Search for the cell housing the specified text and yield its (x, y) center coordinate. 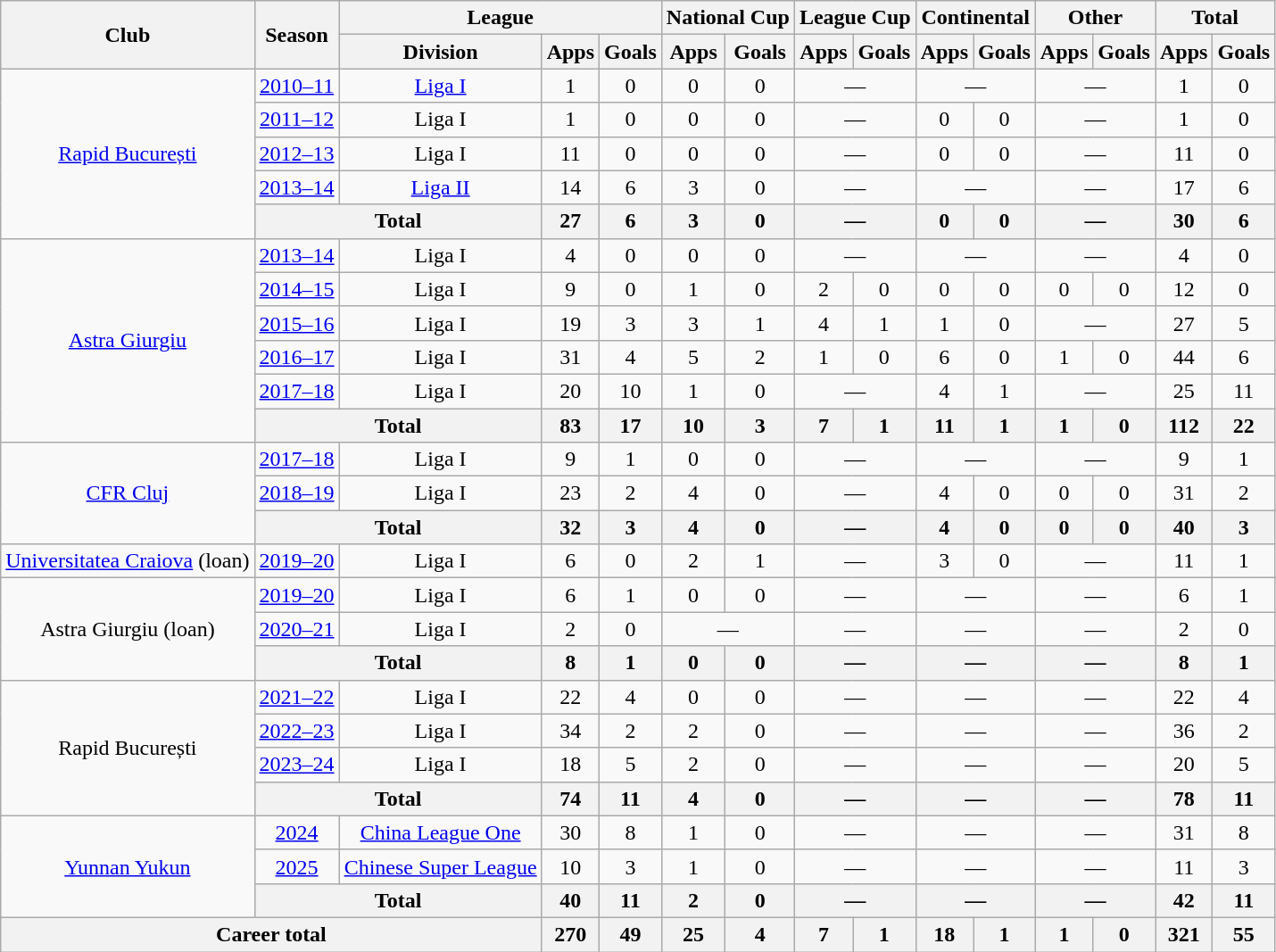
19 (570, 323)
China League One (441, 832)
74 (570, 799)
2021–22 (296, 697)
42 (1183, 900)
Chinese Super League (441, 866)
2024 (296, 832)
League (500, 18)
49 (631, 934)
34 (570, 731)
2011–12 (296, 120)
2010–11 (296, 86)
Season (296, 35)
2016–17 (296, 357)
Astra Giurgiu (loan) (128, 629)
23 (570, 493)
League Cup (855, 18)
Universitatea Craiova (loan) (128, 561)
2025 (296, 866)
44 (1183, 357)
83 (570, 426)
36 (1183, 731)
32 (570, 527)
270 (570, 934)
2023–24 (296, 765)
78 (1183, 799)
Liga II (441, 187)
Other (1095, 18)
Club (128, 35)
Astra Giurgiu (128, 340)
2018–19 (296, 493)
Career total (271, 934)
2020–21 (296, 629)
2022–23 (296, 731)
2014–15 (296, 289)
14 (570, 187)
National Cup (728, 18)
321 (1183, 934)
55 (1244, 934)
CFR Cluj (128, 493)
2015–16 (296, 323)
Division (441, 52)
112 (1183, 426)
Yunnan Yukun (128, 866)
12 (1183, 289)
Continental (975, 18)
2012–13 (296, 153)
